Extract the (x, y) coordinate from the center of the cell holding the provided text.  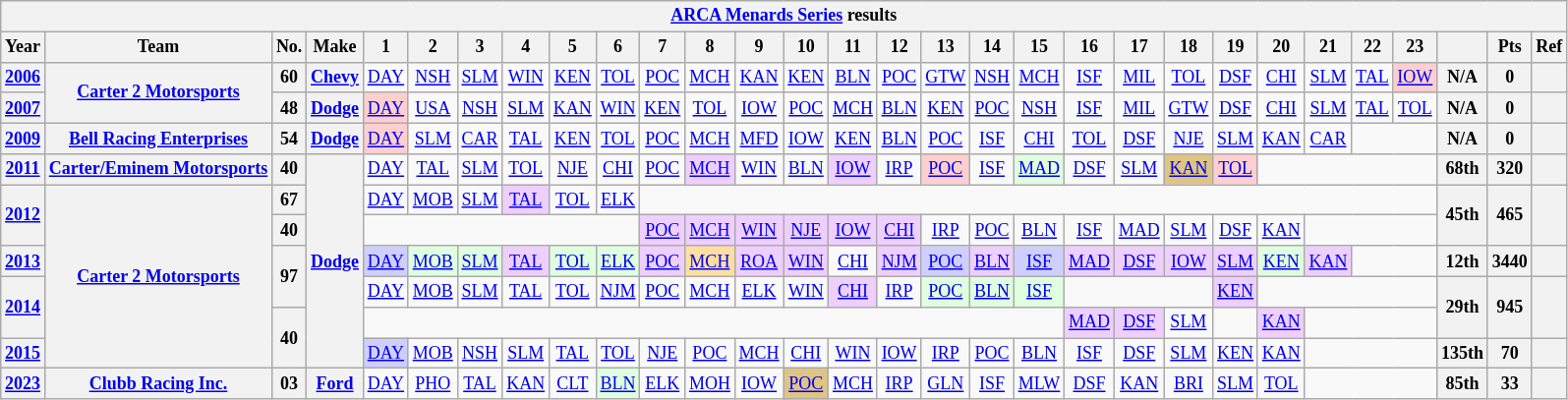
21 (1328, 47)
2011 (24, 169)
1 (385, 47)
22 (1372, 47)
GLN (946, 383)
MLW (1038, 383)
60 (289, 77)
465 (1510, 215)
2009 (24, 138)
Make (335, 47)
ARCA Menards Series results (784, 16)
54 (289, 138)
2007 (24, 108)
Ford (335, 383)
ROA (759, 261)
9 (759, 47)
15 (1038, 47)
2023 (24, 383)
03 (289, 383)
No. (289, 47)
Ref (1549, 47)
85th (1463, 383)
12 (899, 47)
5 (572, 47)
11 (853, 47)
7 (663, 47)
13 (946, 47)
70 (1510, 354)
2 (433, 47)
18 (1189, 47)
CLT (572, 383)
6 (617, 47)
BRI (1189, 383)
2014 (24, 307)
67 (289, 200)
945 (1510, 307)
2006 (24, 77)
20 (1281, 47)
320 (1510, 169)
PHO (433, 383)
14 (993, 47)
Clubb Racing Inc. (157, 383)
48 (289, 108)
MOH (710, 383)
4 (526, 47)
135th (1463, 354)
Team (157, 47)
45th (1463, 215)
MFD (759, 138)
USA (433, 108)
10 (806, 47)
Bell Racing Enterprises (157, 138)
3440 (1510, 261)
97 (289, 276)
68th (1463, 169)
Carter/Eminem Motorsports (157, 169)
2015 (24, 354)
23 (1416, 47)
Year (24, 47)
19 (1236, 47)
33 (1510, 383)
2012 (24, 215)
29th (1463, 307)
Pts (1510, 47)
17 (1138, 47)
16 (1089, 47)
2013 (24, 261)
3 (480, 47)
8 (710, 47)
12th (1463, 261)
Chevy (335, 77)
